For the text-containing cell, return its midpoint in (x, y) coordinate format. 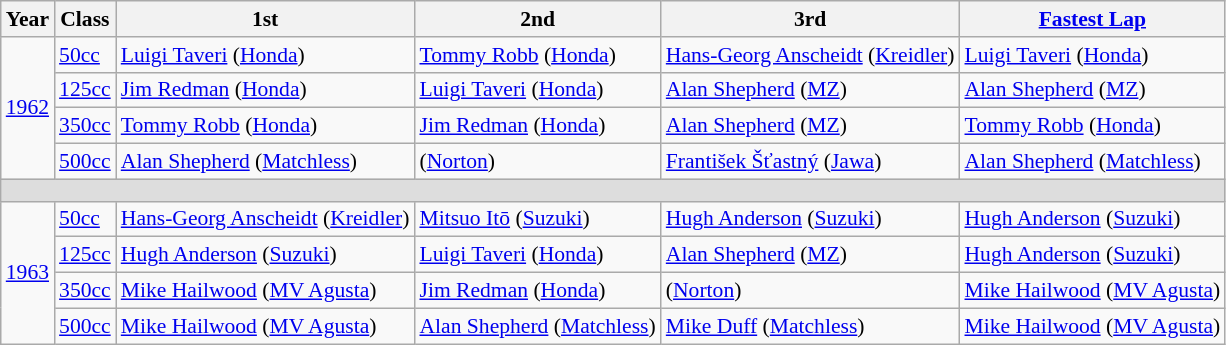
3rd (810, 19)
1963 (28, 272)
Mike Duff (Matchless) (810, 326)
Class (85, 19)
Year (28, 19)
František Šťastný (Jawa) (810, 162)
1962 (28, 108)
Mitsuo Itō (Suzuki) (537, 219)
1st (266, 19)
2nd (537, 19)
Fastest Lap (1092, 19)
